Provide the (x, y) coordinate of the cell's center where the given text is located.  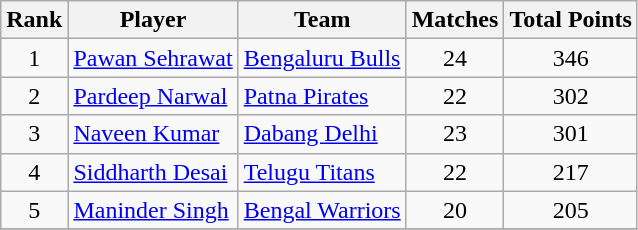
205 (571, 210)
Patna Pirates (322, 96)
Bengal Warriors (322, 210)
24 (455, 58)
Matches (455, 20)
Telugu Titans (322, 172)
4 (34, 172)
1 (34, 58)
Siddharth Desai (153, 172)
217 (571, 172)
Maninder Singh (153, 210)
Pawan Sehrawat (153, 58)
Bengaluru Bulls (322, 58)
301 (571, 134)
Player (153, 20)
Pardeep Narwal (153, 96)
Total Points (571, 20)
20 (455, 210)
Naveen Kumar (153, 134)
Dabang Delhi (322, 134)
346 (571, 58)
Rank (34, 20)
302 (571, 96)
Team (322, 20)
23 (455, 134)
3 (34, 134)
2 (34, 96)
5 (34, 210)
